Extract the (x, y) coordinate from the center of the cell holding the provided text.  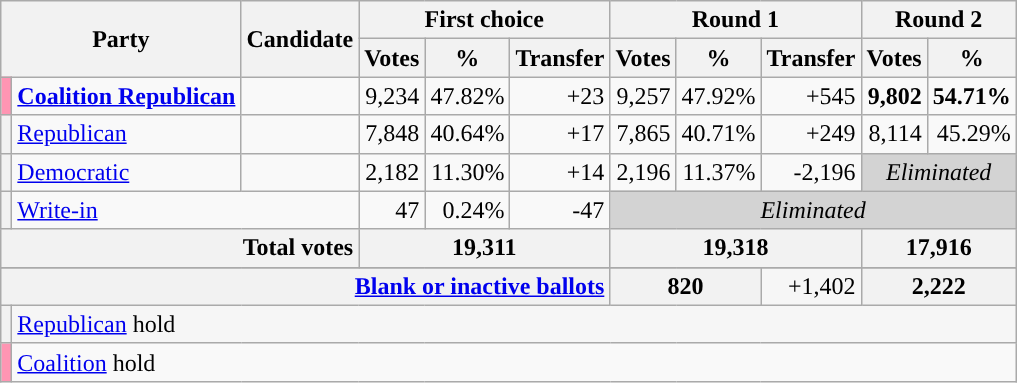
Democratic (126, 172)
47.82% (468, 96)
+23 (560, 96)
40.64% (468, 134)
11.37% (718, 172)
2,182 (392, 172)
+545 (811, 96)
19,318 (736, 248)
54.71% (972, 96)
Round 2 (938, 20)
47.92% (718, 96)
9,234 (392, 96)
Coalition hold (514, 362)
Total votes (180, 248)
Write-in (186, 210)
2,196 (643, 172)
7,865 (643, 134)
+1,402 (811, 286)
0.24% (468, 210)
40.71% (718, 134)
7,848 (392, 134)
Republican (126, 134)
+249 (811, 134)
+17 (560, 134)
Round 1 (736, 20)
Party (121, 39)
Candidate (300, 39)
19,311 (484, 248)
-47 (560, 210)
-2,196 (811, 172)
Blank or inactive ballots (306, 286)
2,222 (938, 286)
45.29% (972, 134)
+14 (560, 172)
9,802 (894, 96)
8,114 (894, 134)
Republican hold (514, 324)
47 (392, 210)
Coalition Republican (126, 96)
17,916 (938, 248)
First choice (484, 20)
9,257 (643, 96)
11.30% (468, 172)
820 (686, 286)
